Determine the (x, y) coordinate at the center of the cell enclosing the given text.  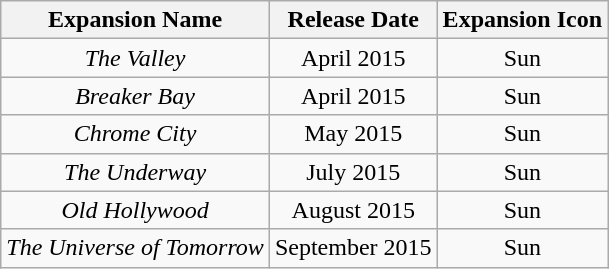
May 2015 (353, 134)
Old Hollywood (136, 210)
July 2015 (353, 172)
Expansion Name (136, 20)
The Valley (136, 58)
September 2015 (353, 248)
Breaker Bay (136, 96)
Release Date (353, 20)
August 2015 (353, 210)
Chrome City (136, 134)
The Universe of Tomorrow (136, 248)
The Underway (136, 172)
Expansion Icon (522, 20)
